Scan for the cell matching the given text and deliver its [x, y] coordinate at center. 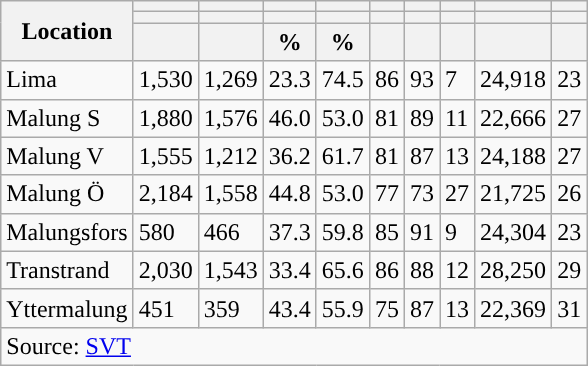
9 [458, 232]
7 [458, 80]
2,030 [166, 270]
580 [166, 232]
1,576 [230, 118]
2,184 [166, 194]
55.9 [342, 308]
88 [422, 270]
1,543 [230, 270]
43.4 [290, 308]
Malung Ö [67, 194]
1,269 [230, 80]
89 [422, 118]
21,725 [514, 194]
Yttermalung [67, 308]
37.3 [290, 232]
91 [422, 232]
74.5 [342, 80]
44.8 [290, 194]
1,880 [166, 118]
85 [386, 232]
93 [422, 80]
33.4 [290, 270]
12 [458, 270]
59.8 [342, 232]
359 [230, 308]
28,250 [514, 270]
22,666 [514, 118]
Malung S [67, 118]
24,188 [514, 156]
22,369 [514, 308]
1,530 [166, 80]
11 [458, 118]
Transtrand [67, 270]
Malungsfors [67, 232]
Malung V [67, 156]
65.6 [342, 270]
24,304 [514, 232]
77 [386, 194]
1,212 [230, 156]
1,555 [166, 156]
1,558 [230, 194]
26 [570, 194]
31 [570, 308]
29 [570, 270]
Source: SVT [294, 346]
36.2 [290, 156]
Lima [67, 80]
73 [422, 194]
46.0 [290, 118]
61.7 [342, 156]
451 [166, 308]
Location [67, 31]
23.3 [290, 80]
24,918 [514, 80]
75 [386, 308]
466 [230, 232]
